Capture the cell that displays the provided text and extract its (X, Y) central coordinate. 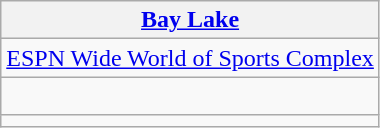
Bay Lake (190, 20)
ESPN Wide World of Sports Complex (190, 58)
